Return (X, Y) of the center of cell containing provided text 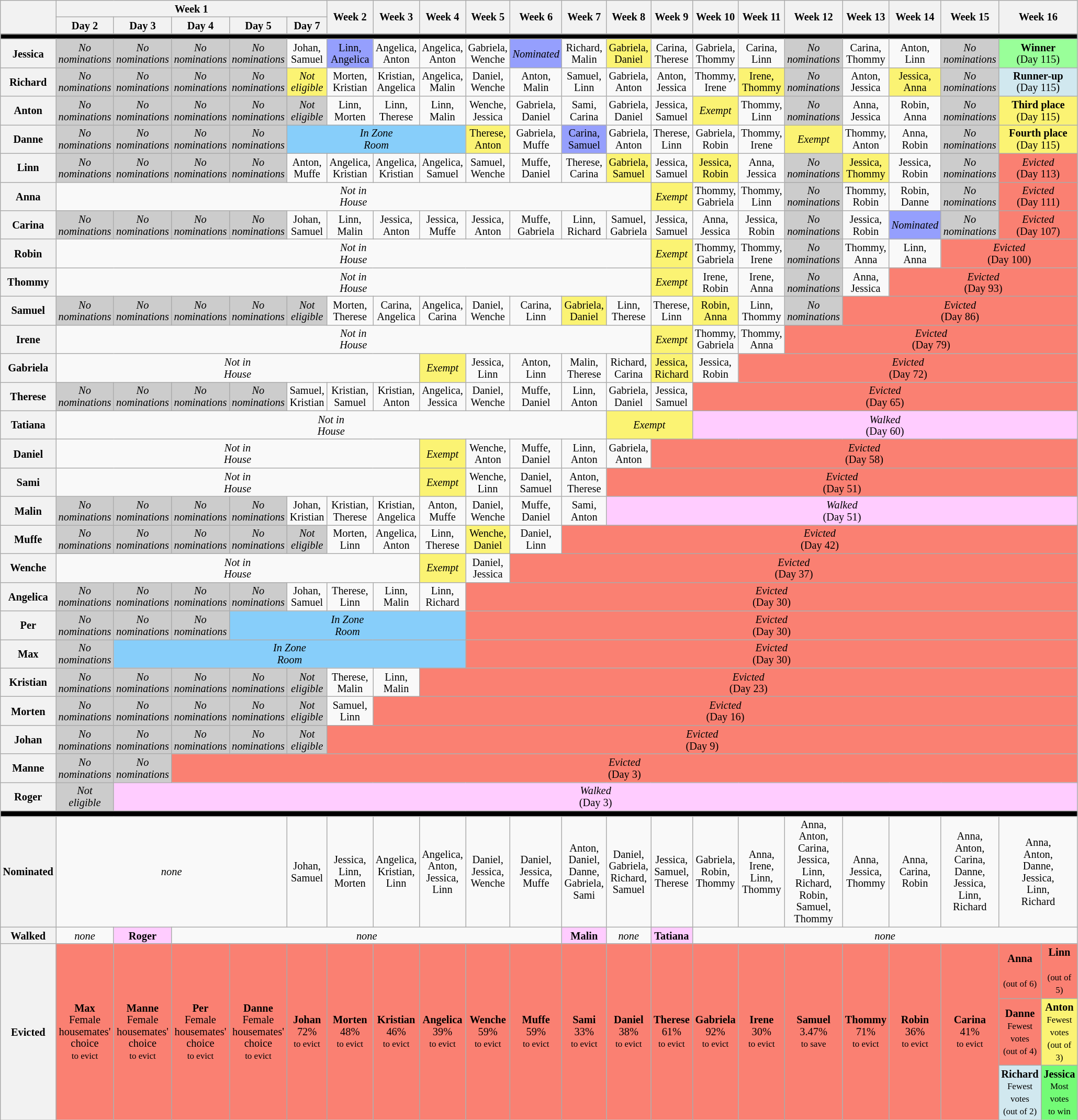
Winner(Day 115) (1038, 53)
Anton, Muffe (442, 511)
Irene,Anna (761, 282)
Linn(out of 5) (1060, 971)
Samuel, Wenche (488, 167)
ManneFemale housemates' choiceto evict (142, 1032)
Thommy, Robin (866, 197)
Jessica, Richard (672, 368)
Anna(out of 6) (1019, 971)
Walked(Day 51) (842, 511)
Daniel,Linn (536, 539)
Samuel, Kristian (307, 397)
Muffe (28, 539)
Sami (28, 482)
Week 8 (629, 17)
RichardFewest votes(out of 2) (1019, 1092)
Gabriela, Samuel (629, 167)
Therese (28, 397)
Jessica,Anton (396, 225)
Irene, Robin (715, 282)
Morten, Therese (350, 311)
Samuel3.47%to save (813, 1032)
Richard, Malin (584, 53)
Therese, Anton (488, 139)
Day 7 (307, 25)
Samuel, Linn (584, 82)
Day 4 (200, 25)
Irene, Thommy (761, 82)
Robin (28, 253)
Sami33%to evict (584, 1032)
Evicted(Day 16) (725, 710)
Wenche, Anton (488, 454)
Morten (28, 710)
Evicted(Day 58) (864, 454)
Morten48%to evict (350, 1032)
Evicted(Day 51) (842, 482)
Sami, Carina (584, 111)
Morten,Linn (350, 539)
Daniel,Jessica,Muffe (536, 872)
Fourth place(Day 115) (1038, 139)
Third place(Day 115) (1038, 111)
Jessica, Anna (915, 82)
Jessica,Samuel,Therese (672, 872)
Evicted(Day 23) (748, 682)
Angelica (28, 596)
Samuel, Gabriela (629, 225)
Anna,Carina,Robin (915, 872)
Anna,Robin (915, 139)
Danne (28, 139)
Robin36%to evict (915, 1032)
Irene (28, 339)
Kristian,Anton (396, 397)
Therese,Malin (350, 682)
Anna,Jessica,Thommy (866, 872)
Week 1 (192, 8)
Linn, Anton (584, 454)
Muffe59%to evict (536, 1032)
Linn,Angelica (350, 53)
Wenche, Daniel (488, 539)
Carina (28, 225)
Anna,Anton,Danne,Jessica,Linn,Richard (1038, 872)
Daniel, Jessica (488, 568)
Carina, Thommy (866, 53)
Week 15 (970, 17)
Evicted(Day 79) (931, 339)
Gabriela, Muffe (536, 139)
Week 13 (866, 17)
Carina, Angelica (396, 311)
Angelica39%to evict (442, 1032)
Linn (28, 167)
Linn,Therese (396, 111)
Carina, Samuel (584, 139)
Carina, Therese (672, 53)
Gabriela, Robin (715, 139)
Samuel,Linn (350, 710)
Linn,Anna (915, 253)
Day 3 (142, 25)
Johan72%to evict (307, 1032)
Wenche, Jessica (488, 111)
Anna (28, 197)
Daniel,Jessica,Wenche (488, 872)
Robin, Danne (915, 197)
Angelica, Jessica (442, 397)
DanneFewest votes(out of 4) (1019, 1032)
Wenche (28, 568)
Day 5 (258, 25)
Therese, Carina (584, 167)
Kristian, Samuel (350, 397)
Max (28, 654)
Anna,Anton,Carina,Danne,Jessica,Linn,Richard (970, 872)
Samuel (28, 311)
Evicted(Day 107) (1038, 225)
Gabriela92%to evict (715, 1032)
Week 11 (761, 17)
Jessica,Muffe (442, 225)
DanneFemale housemates' choiceto evict (258, 1032)
Jessica, Anton (488, 225)
Anton, Therese (584, 482)
Gabriela, Wenche (488, 53)
Robin, Anna (715, 311)
Week 7 (584, 17)
Week 10 (715, 17)
Per (28, 625)
Angelica, Carina (442, 311)
Evicted(Day 113) (1038, 167)
Kristian (28, 682)
Anna,Anton,Carina,Jessica,Linn,Richard,Robin,Samuel,Thommy (813, 872)
PerFemale housemates' choiceto evict (200, 1032)
Thommy (28, 282)
Week 12 (813, 17)
Linn,Anton (584, 397)
Richard, Carina (629, 368)
Evicted(Day 93) (983, 282)
Daniel,Gabriela,Richard,Samuel (629, 872)
Anton (28, 111)
Therese,Linn (350, 596)
Day 2 (85, 25)
Evicted(Day 42) (819, 539)
Anton,Malin (536, 82)
Anton,Daniel,Danne,Gabriela,Sami (584, 872)
Week 3 (396, 17)
Jessica (28, 53)
Kristian, Therese (350, 511)
Wenche, Linn (488, 482)
Morten, Kristian (350, 82)
Thommy, Anton (866, 139)
Thommy71%to evict (866, 1032)
Muffe, Gabriela (536, 225)
Angelica,Anton,Jessica,Linn (442, 872)
Manne (28, 768)
MaxFemale housemates' choiceto evict (85, 1032)
Jessica,Linn,Morten (350, 872)
Evicted(Day 3) (625, 768)
Anna,Irene,Linn,Thommy (761, 872)
Walked(Day 3) (596, 796)
Angelica,Kristian,Linn (396, 872)
Week 6 (536, 17)
Malin, Therese (584, 368)
Linn, Thommy (761, 311)
Sami, Anton (584, 511)
Gabriela (28, 368)
Gabriela, Thommy (715, 53)
Week 4 (442, 17)
Evicted(Day 65) (885, 397)
Johan (28, 740)
Johan,Kristian (307, 511)
Evicted(Day 100) (1009, 253)
Walked (28, 935)
Carina41%to evict (970, 1032)
Irene30%to evict (761, 1032)
AntonFewest votes(out of 3) (1060, 1032)
Jessica, Linn (488, 368)
Carina,Linn (536, 311)
Daniel, Samuel (536, 482)
Linn,Morten (350, 111)
Runner-up(Day 115) (1038, 82)
Therese61%to evict (672, 1032)
Evicted(Day 37) (794, 568)
Wenche59%to evict (488, 1032)
Kristian46%to evict (396, 1032)
Angelica, Samuel (442, 167)
Richard (28, 82)
Week 9 (672, 17)
Johan, Samuel (307, 596)
Angelica, Malin (442, 82)
Carina, Linn (761, 53)
Week 5 (488, 17)
Robin,Anna (915, 111)
Week 14 (915, 17)
Evicted(Day 111) (1038, 197)
Week 2 (350, 17)
Daniel (28, 454)
Evicted(Day 86) (960, 311)
Jessica, Thommy (866, 167)
Evicted(Day 9) (702, 740)
Evicted(Day 72) (908, 368)
Walked(Day 60) (885, 425)
Gabriela,Robin,Thommy (715, 872)
Evicted (28, 1032)
Week 16 (1038, 17)
JessicaMost votesto win (1060, 1092)
Daniel38%to evict (629, 1032)
Anton,Muffe (307, 167)
